From the cell containing the given text, extract its center point as (X, Y) coordinate. 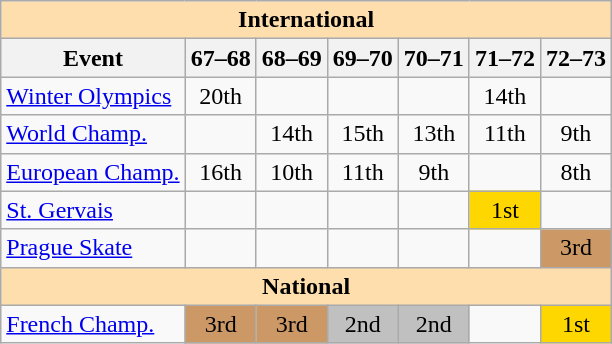
72–73 (576, 58)
13th (434, 134)
World Champ. (93, 134)
European Champ. (93, 172)
French Champ. (93, 324)
67–68 (220, 58)
16th (220, 172)
Event (93, 58)
15th (362, 134)
68–69 (292, 58)
St. Gervais (93, 210)
20th (220, 96)
International (306, 20)
71–72 (504, 58)
70–71 (434, 58)
69–70 (362, 58)
Prague Skate (93, 248)
Winter Olympics (93, 96)
8th (576, 172)
National (306, 286)
10th (292, 172)
